Extract the [X, Y] coordinate from the center of the cell holding the provided text.  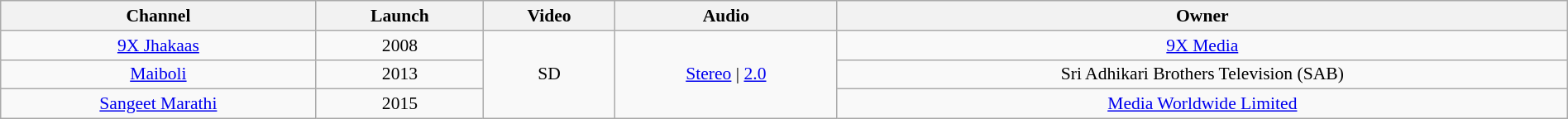
Audio [726, 16]
2008 [400, 45]
9X Media [1202, 45]
Channel [159, 16]
Maiboli [159, 74]
Video [549, 16]
Stereo | 2.0 [726, 74]
Launch [400, 16]
Sri Adhikari Brothers Television (SAB) [1202, 74]
SD [549, 74]
Sangeet Marathi [159, 104]
Media Worldwide Limited [1202, 104]
9X Jhakaas [159, 45]
Owner [1202, 16]
2015 [400, 104]
2013 [400, 74]
